Output the (X, Y) coordinate of the center of the cell containing the given text.  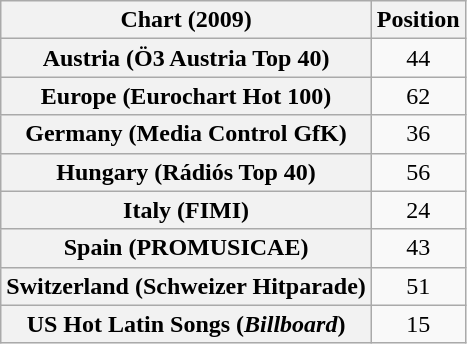
US Hot Latin Songs (Billboard) (186, 324)
51 (418, 286)
Italy (FIMI) (186, 210)
Hungary (Rádiós Top 40) (186, 172)
Switzerland (Schweizer Hitparade) (186, 286)
Germany (Media Control GfK) (186, 134)
15 (418, 324)
Europe (Eurochart Hot 100) (186, 96)
56 (418, 172)
44 (418, 58)
36 (418, 134)
43 (418, 248)
24 (418, 210)
Spain (PROMUSICAE) (186, 248)
Austria (Ö3 Austria Top 40) (186, 58)
Chart (2009) (186, 20)
62 (418, 96)
Position (418, 20)
